Locate the cell with the specified text and output its (X, Y) center coordinate. 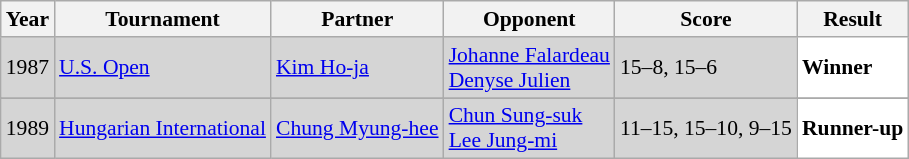
Runner-up (852, 128)
Chun Sung-suk Lee Jung-mi (530, 128)
Winner (852, 68)
Johanne Falardeau Denyse Julien (530, 68)
Hungarian International (162, 128)
15–8, 15–6 (706, 68)
Year (28, 19)
1989 (28, 128)
Kim Ho-ja (358, 68)
Result (852, 19)
Partner (358, 19)
Opponent (530, 19)
1987 (28, 68)
U.S. Open (162, 68)
Chung Myung-hee (358, 128)
11–15, 15–10, 9–15 (706, 128)
Score (706, 19)
Tournament (162, 19)
